Locate the cell with the specified text and output its [x, y] center coordinate. 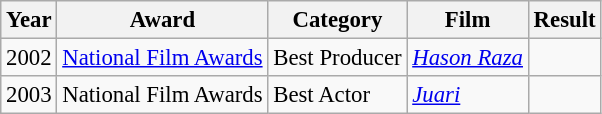
2003 [29, 95]
2002 [29, 58]
Award [162, 20]
Juari [468, 95]
Best Actor [338, 95]
Year [29, 20]
Film [468, 20]
Category [338, 20]
Best Producer [338, 58]
Result [564, 20]
Hason Raza [468, 58]
